Find where the given text appears and provide that cell's center as (X, Y) coordinate. 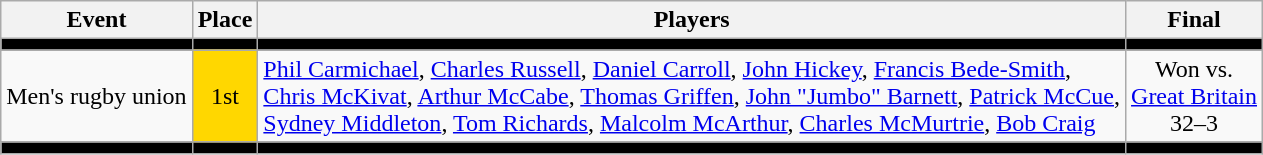
Players (692, 20)
Event (96, 20)
Won vs. Great Britain 32–3 (1194, 96)
Final (1194, 20)
Men's rugby union (96, 96)
1st (225, 96)
Place (225, 20)
